For the text-containing cell, return its midpoint in [X, Y] coordinate format. 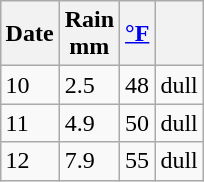
°F [138, 34]
2.5 [89, 85]
12 [30, 161]
10 [30, 85]
4.9 [89, 123]
Rainmm [89, 34]
48 [138, 85]
50 [138, 123]
55 [138, 161]
7.9 [89, 161]
Date [30, 34]
11 [30, 123]
